Return the (X, Y) coordinate for the center point of the cell that contains the specified text.  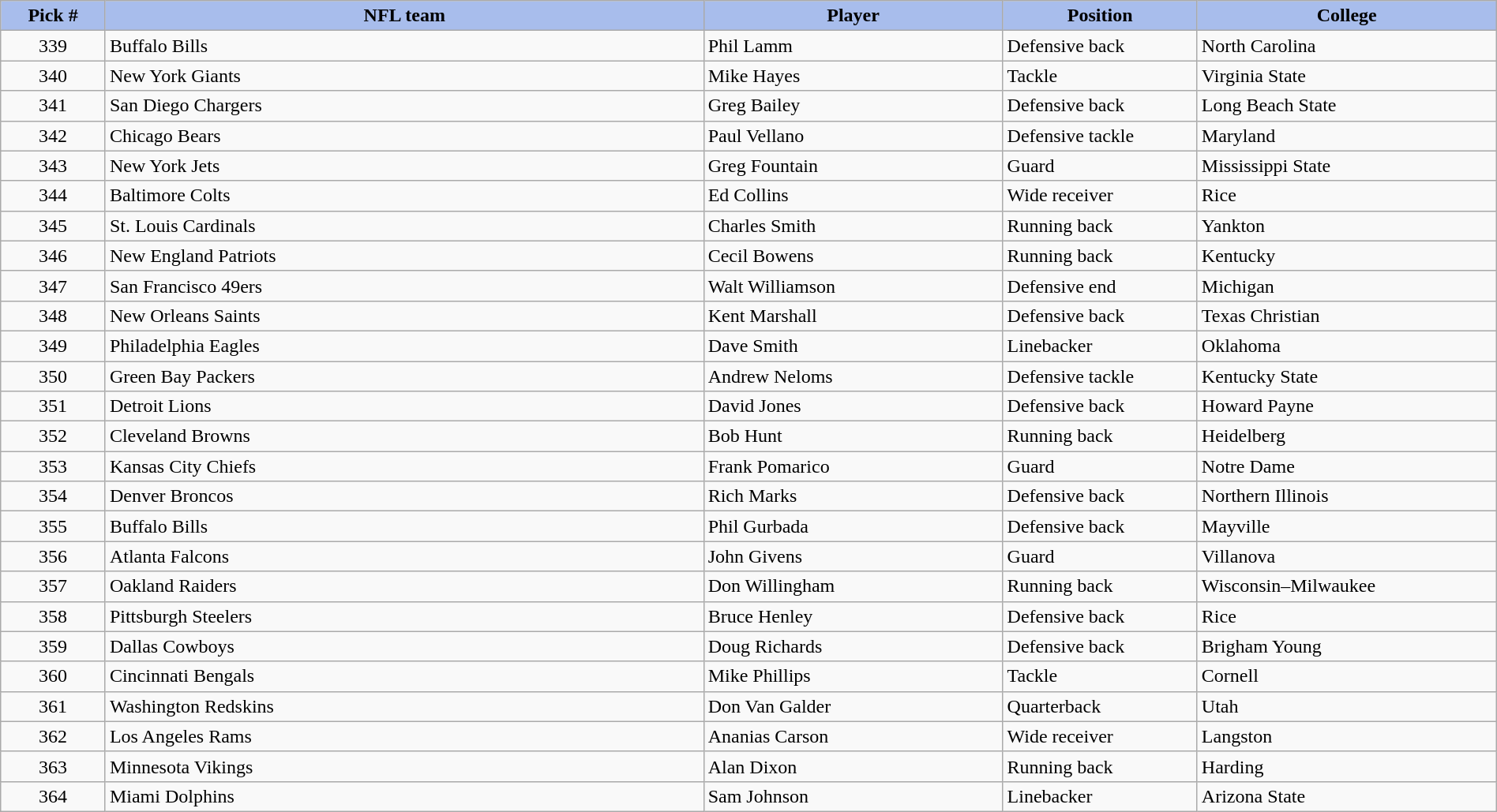
Bob Hunt (853, 436)
Rich Marks (853, 496)
St. Louis Cardinals (404, 226)
352 (54, 436)
361 (54, 706)
Yankton (1347, 226)
343 (54, 166)
340 (54, 76)
Green Bay Packers (404, 376)
Dallas Cowboys (404, 646)
Mike Hayes (853, 76)
Miami Dolphins (404, 796)
Philadelphia Eagles (404, 346)
Kent Marshall (853, 316)
Pick # (54, 16)
Cornell (1347, 676)
Northern Illinois (1347, 496)
Ed Collins (853, 196)
New Orleans Saints (404, 316)
Walt Williamson (853, 286)
NFL team (404, 16)
San Diego Chargers (404, 106)
364 (54, 796)
347 (54, 286)
357 (54, 586)
Chicago Bears (404, 136)
Heidelberg (1347, 436)
362 (54, 736)
Pittsburgh Steelers (404, 616)
Long Beach State (1347, 106)
Cecil Bowens (853, 256)
360 (54, 676)
358 (54, 616)
344 (54, 196)
North Carolina (1347, 46)
Texas Christian (1347, 316)
Mayville (1347, 526)
346 (54, 256)
345 (54, 226)
New York Jets (404, 166)
355 (54, 526)
Kentucky (1347, 256)
Frank Pomarico (853, 466)
Brigham Young (1347, 646)
Charles Smith (853, 226)
Cincinnati Bengals (404, 676)
Kentucky State (1347, 376)
Andrew Neloms (853, 376)
Baltimore Colts (404, 196)
349 (54, 346)
Michigan (1347, 286)
339 (54, 46)
Position (1100, 16)
Villanova (1347, 556)
Howard Payne (1347, 406)
351 (54, 406)
Maryland (1347, 136)
Ananias Carson (853, 736)
San Francisco 49ers (404, 286)
Don Willingham (853, 586)
350 (54, 376)
Oklahoma (1347, 346)
359 (54, 646)
New York Giants (404, 76)
Player (853, 16)
Paul Vellano (853, 136)
Virginia State (1347, 76)
354 (54, 496)
College (1347, 16)
Oakland Raiders (404, 586)
Mike Phillips (853, 676)
Alan Dixon (853, 766)
John Givens (853, 556)
Doug Richards (853, 646)
353 (54, 466)
New England Patriots (404, 256)
Mississippi State (1347, 166)
Atlanta Falcons (404, 556)
341 (54, 106)
363 (54, 766)
Los Angeles Rams (404, 736)
Harding (1347, 766)
Kansas City Chiefs (404, 466)
348 (54, 316)
Wisconsin–Milwaukee (1347, 586)
Greg Bailey (853, 106)
Arizona State (1347, 796)
Detroit Lions (404, 406)
Minnesota Vikings (404, 766)
Phil Gurbada (853, 526)
Cleveland Browns (404, 436)
356 (54, 556)
Langston (1347, 736)
Defensive end (1100, 286)
Denver Broncos (404, 496)
Greg Fountain (853, 166)
Notre Dame (1347, 466)
Washington Redskins (404, 706)
Bruce Henley (853, 616)
Quarterback (1100, 706)
Dave Smith (853, 346)
342 (54, 136)
Sam Johnson (853, 796)
Phil Lamm (853, 46)
Utah (1347, 706)
Don Van Galder (853, 706)
David Jones (853, 406)
